Detect which cell encompasses the target text, then output its [X, Y] center coordinate. 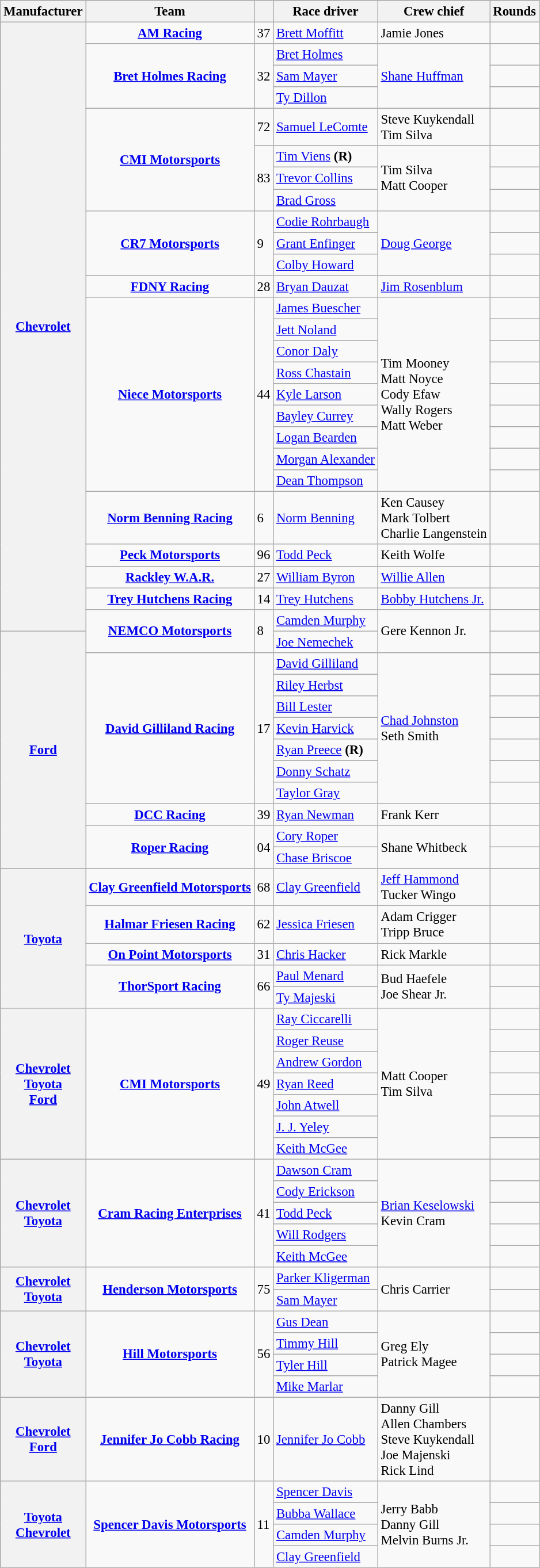
Danny Gill Allen Chambers Steve Kuykendall Joe Majenski Rick Lind [434, 1439]
David Gilliland Racing [170, 728]
Bobby Hutchens Jr. [434, 599]
Cory Roper [326, 836]
CR7 Motorsports [170, 243]
75 [264, 1290]
Mike Marlar [326, 1387]
Bayley Currey [326, 416]
Roper Racing [170, 847]
Jett Noland [326, 330]
6 [264, 518]
Parker Kligerman [326, 1279]
Timmy Hill [326, 1343]
Jerry Babb Danny Gill Melvin Burns Jr. [434, 1524]
Bubba Wallace [326, 1513]
Bryan Dauzat [326, 286]
Bret Holmes [326, 55]
Ty Dillon [326, 98]
Norm Benning Racing [170, 518]
Donny Schatz [326, 772]
Tim Viens (R) [326, 157]
Spencer Davis [326, 1492]
Kevin Harvick [326, 728]
10 [264, 1439]
Willie Allen [434, 577]
Ford [43, 750]
Roger Reuse [326, 1041]
Shane Whitbeck [434, 847]
Rick Markle [434, 954]
49 [264, 1084]
9 [264, 243]
J. J. Yeley [326, 1127]
Adam Crigger Tripp Bruce [434, 925]
Henderson Motorsports [170, 1290]
Conor Daly [326, 351]
Ty Majeski [326, 997]
Will Rodgers [326, 1235]
Manufacturer [43, 12]
Bud Haefele Joe Shear Jr. [434, 986]
Jim Rosenblum [434, 286]
39 [264, 815]
Crew chief [434, 12]
Ryan Reed [326, 1084]
Paul Menard [326, 976]
Gere Kennon Jr. [434, 630]
Trey Hutchens Racing [170, 599]
44 [264, 395]
96 [264, 556]
Bret Holmes Racing [170, 76]
Team [170, 12]
Spencer Davis Motorsports [170, 1524]
83 [264, 178]
Grant Enfinger [326, 243]
72 [264, 128]
Dean Thompson [326, 481]
Jessica Friesen [326, 925]
Hill Motorsports [170, 1354]
Chris Hacker [326, 954]
14 [264, 599]
Tim Silva Matt Cooper [434, 178]
John Atwell [326, 1106]
Brad Gross [326, 200]
Cody Erickson [326, 1192]
Doug George [434, 243]
04 [264, 847]
56 [264, 1354]
Tyler Hill [326, 1365]
Chevrolet Toyota Ford [43, 1084]
Tim Mooney Matt Noyce Cody Efaw Wally Rogers Matt Weber [434, 395]
Bill Lester [326, 707]
Taylor Gray [326, 793]
32 [264, 76]
David Gilliland [326, 664]
FDNY Racing [170, 286]
Norm Benning [326, 518]
68 [264, 887]
Gus Dean [326, 1322]
Ken Causey Mark Tolbert Charlie Langenstein [434, 518]
Rounds [515, 12]
Dawson Cram [326, 1171]
Jeff Hammond Tucker Wingo [434, 887]
28 [264, 286]
31 [264, 954]
Ryan Newman [326, 815]
Chevrolet [43, 327]
Jamie Jones [434, 33]
Keith Wolfe [434, 556]
AM Racing [170, 33]
Samuel LeComte [326, 128]
Matt Cooper Tim Silva [434, 1084]
41 [264, 1214]
Race driver [326, 12]
Brett Moffitt [326, 33]
62 [264, 925]
Joe Nemechek [326, 642]
On Point Motorsports [170, 954]
Morgan Alexander [326, 460]
Trevor Collins [326, 178]
Toyota Chevrolet [43, 1524]
Toyota [43, 938]
37 [264, 33]
Ryan Preece (R) [326, 750]
Peck Motorsports [170, 556]
Frank Kerr [434, 815]
NEMCO Motorsports [170, 630]
Andrew Gordon [326, 1062]
Kyle Larson [326, 395]
Steve Kuykendall Tim Silva [434, 128]
Chad Johnston Seth Smith [434, 728]
17 [264, 728]
Clay Greenfield Motorsports [170, 887]
Shane Huffman [434, 76]
8 [264, 630]
11 [264, 1524]
Halmar Friesen Racing [170, 925]
ThorSport Racing [170, 986]
William Byron [326, 577]
Trey Hutchens [326, 599]
Ray Ciccarelli [326, 1019]
Chase Briscoe [326, 858]
66 [264, 986]
Brian Keselowski Kevin Cram [434, 1214]
DCC Racing [170, 815]
Colby Howard [326, 265]
Jennifer Jo Cobb Racing [170, 1439]
Codie Rohrbaugh [326, 221]
Riley Herbst [326, 685]
Ross Chastain [326, 373]
Niece Motorsports [170, 395]
Chevrolet Ford [43, 1439]
Logan Bearden [326, 438]
Cram Racing Enterprises [170, 1214]
27 [264, 577]
Chris Carrier [434, 1290]
Greg Ely Patrick Magee [434, 1354]
Jennifer Jo Cobb [326, 1439]
James Buescher [326, 308]
Rackley W.A.R. [170, 577]
